Return the [X, Y] coordinate for the center point of the cell that contains the specified text.  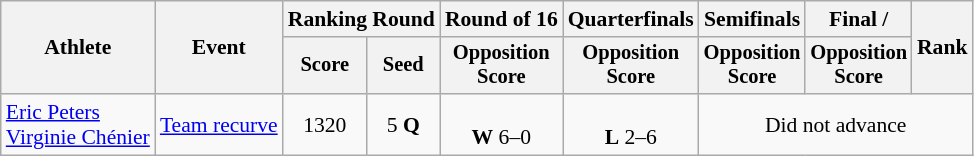
Score [325, 66]
Event [219, 48]
Ranking Round [362, 19]
Did not advance [836, 124]
W 6–0 [502, 124]
Seed [404, 66]
Rank [942, 48]
Final / [858, 19]
1320 [325, 124]
5 Q [404, 124]
Semifinals [752, 19]
Round of 16 [502, 19]
Quarterfinals [631, 19]
L 2–6 [631, 124]
Athlete [78, 48]
Eric PetersVirginie Chénier [78, 124]
Team recurve [219, 124]
